Capture the cell that displays the provided text and extract its [X, Y] central coordinate. 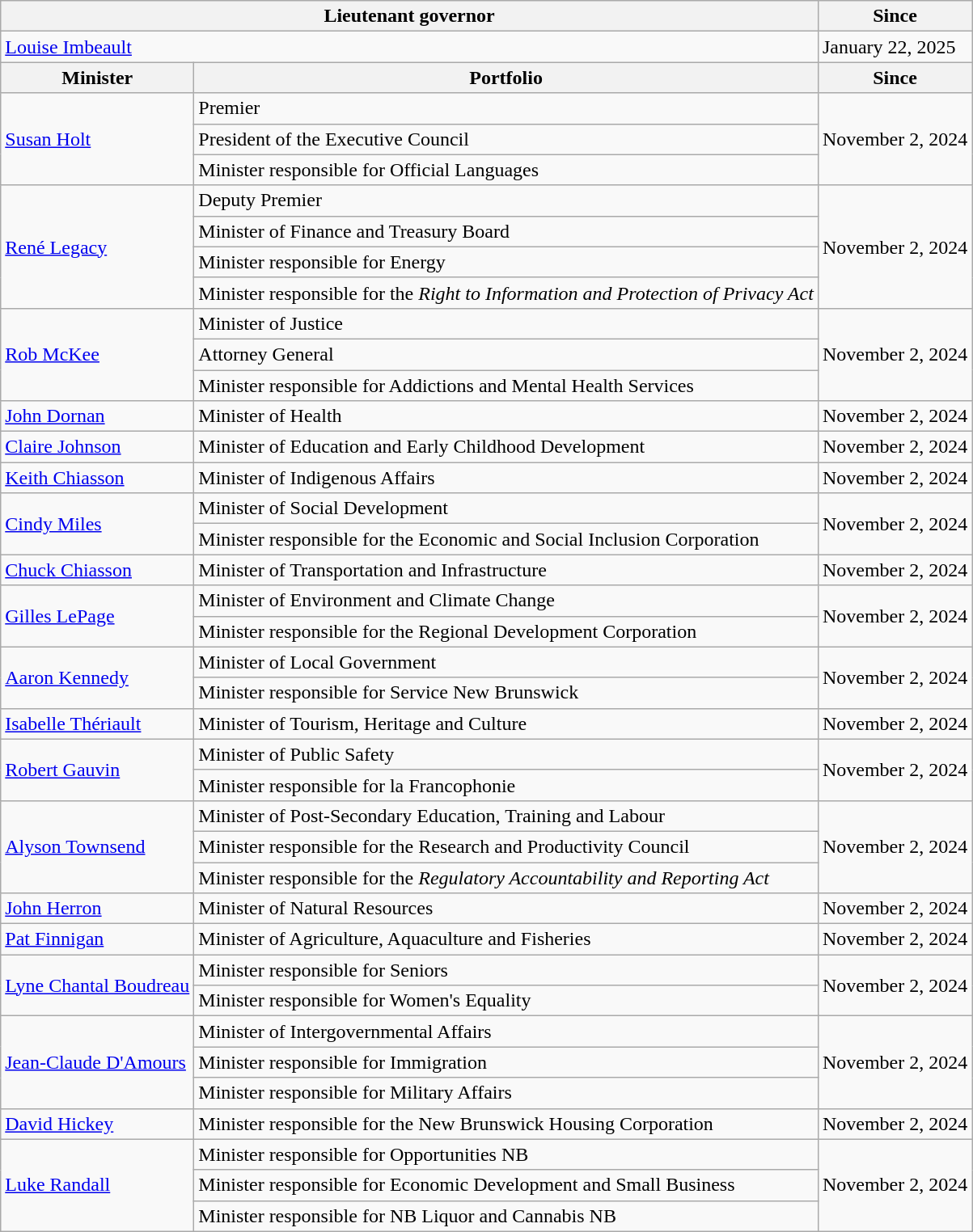
Minister of Justice [506, 323]
John Herron [97, 909]
Minister of Natural Resources [506, 909]
Portfolio [506, 78]
Minister responsible for Seniors [506, 970]
Attorney General [506, 354]
Minister responsible for the Research and Productivity Council [506, 846]
Minister responsible for Official Languages [506, 170]
Claire Johnson [97, 447]
René Legacy [97, 247]
Minister of Health [506, 416]
Isabelle Thériault [97, 724]
John Dornan [97, 416]
Keith Chiasson [97, 478]
Deputy Premier [506, 200]
Minister of Public Safety [506, 754]
Minister responsible for Economic Development and Small Business [506, 1185]
Minister responsible for Service New Brunswick [506, 693]
Minister [97, 78]
Minister responsible for Energy [506, 262]
Minister of Local Government [506, 662]
Minister of Post-Secondary Education, Training and Labour [506, 816]
David Hickey [97, 1124]
Minister responsible for Addictions and Mental Health Services [506, 386]
Lyne Chantal Boudreau [97, 985]
Minister responsible for Women's Equality [506, 1001]
Luke Randall [97, 1185]
Susan Holt [97, 139]
Minister of Education and Early Childhood Development [506, 447]
Minister responsible for la Francophonie [506, 785]
Minister of Agriculture, Aquaculture and Fisheries [506, 939]
Jean-Claude D'Amours [97, 1062]
Minister of Intergovernmental Affairs [506, 1032]
Chuck Chiasson [97, 570]
Minister responsible for the New Brunswick Housing Corporation [506, 1124]
Minister of Finance and Treasury Board [506, 231]
Minister of Transportation and Infrastructure [506, 570]
Minister responsible for NB Liquor and Cannabis NB [506, 1216]
Louise Imbeault [409, 47]
President of the Executive Council [506, 139]
January 22, 2025 [895, 47]
Rob McKee [97, 354]
Minister responsible for the Economic and Social Inclusion Corporation [506, 539]
Minister responsible for the Regulatory Accountability and Reporting Act [506, 877]
Minister responsible for Immigration [506, 1062]
Alyson Townsend [97, 846]
Minister of Environment and Climate Change [506, 601]
Minister responsible for Opportunities NB [506, 1154]
Minister responsible for Military Affairs [506, 1093]
Premier [506, 108]
Lieutenant governor [409, 16]
Minister of Indigenous Affairs [506, 478]
Pat Finnigan [97, 939]
Robert Gauvin [97, 770]
Minister of Social Development [506, 508]
Aaron Kennedy [97, 677]
Minister of Tourism, Heritage and Culture [506, 724]
Minister responsible for the Regional Development Corporation [506, 631]
Cindy Miles [97, 524]
Gilles LePage [97, 616]
Minister responsible for the Right to Information and Protection of Privacy Act [506, 293]
